Find where the given text appears and provide that cell's center as (x, y) coordinate. 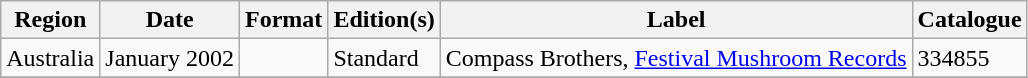
Label (676, 20)
334855 (970, 58)
January 2002 (170, 58)
Format (284, 20)
Australia (50, 58)
Compass Brothers, Festival Mushroom Records (676, 58)
Standard (384, 58)
Region (50, 20)
Date (170, 20)
Edition(s) (384, 20)
Catalogue (970, 20)
